Return (X, Y) of the center of cell containing provided text 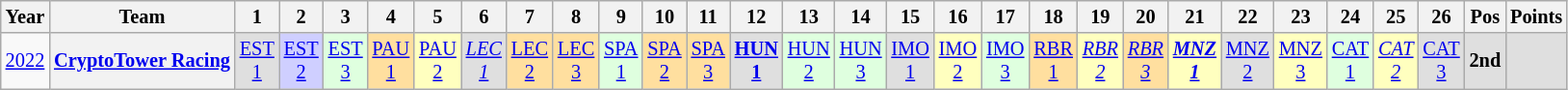
IMO1 (909, 61)
CAT1 (1350, 61)
RBR2 (1100, 61)
17 (1006, 16)
14 (861, 16)
9 (620, 16)
PAU1 (391, 61)
HUN1 (757, 61)
15 (909, 16)
CAT3 (1441, 61)
1 (257, 16)
21 (1194, 16)
Pos (1485, 16)
4 (391, 16)
MNZ3 (1300, 61)
2nd (1485, 61)
10 (665, 16)
22 (1248, 16)
18 (1053, 16)
12 (757, 16)
SPA2 (665, 61)
7 (530, 16)
CAT2 (1396, 61)
MNZ1 (1194, 61)
MNZ2 (1248, 61)
RBR3 (1146, 61)
26 (1441, 16)
13 (809, 16)
Team (143, 16)
6 (483, 16)
16 (957, 16)
EST1 (257, 61)
EST2 (301, 61)
EST3 (346, 61)
2022 (25, 61)
IMO2 (957, 61)
3 (346, 16)
SPA1 (620, 61)
PAU2 (437, 61)
5 (437, 16)
25 (1396, 16)
LEC3 (576, 61)
19 (1100, 16)
LEC2 (530, 61)
2 (301, 16)
20 (1146, 16)
RBR1 (1053, 61)
CryptoTower Racing (143, 61)
IMO3 (1006, 61)
Year (25, 16)
HUN3 (861, 61)
8 (576, 16)
HUN2 (809, 61)
11 (709, 16)
Points (1536, 16)
SPA3 (709, 61)
23 (1300, 16)
24 (1350, 16)
LEC1 (483, 61)
